Return the (x, y) coordinate for the center point of the cell that contains the specified text.  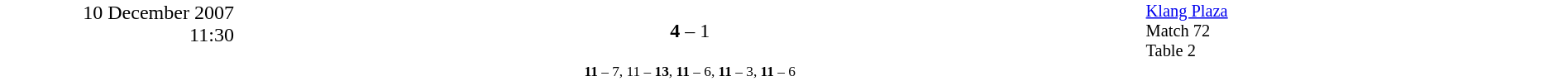
4 – 1 (690, 31)
Klang PlazaMatch 72Table 2 (1356, 31)
10 December 200711:30 (117, 40)
11 – 7, 11 – 13, 11 – 6, 11 – 3, 11 – 6 (690, 71)
